Provide the [X, Y] coordinate of the cell's center where the given text is located.  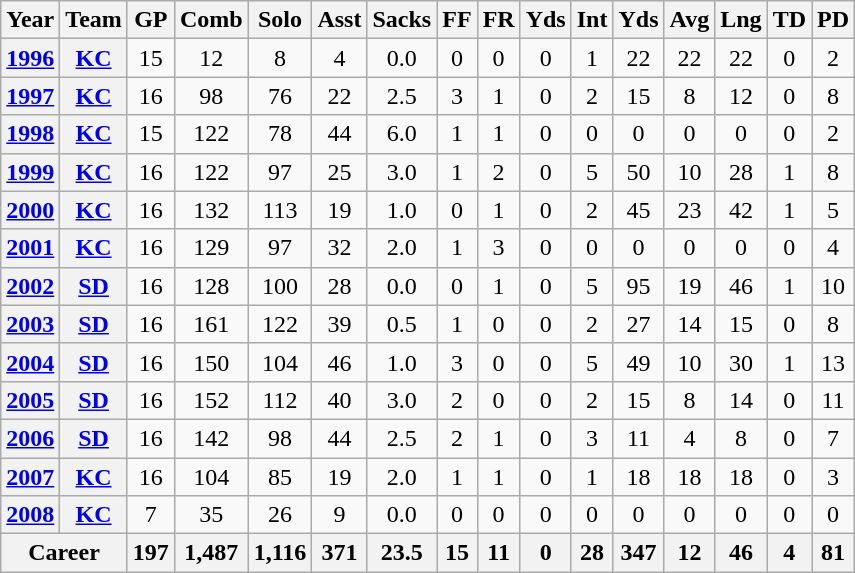
1998 [30, 134]
27 [638, 324]
TD [789, 20]
0.5 [402, 324]
23.5 [402, 553]
81 [834, 553]
50 [638, 172]
Sacks [402, 20]
Lng [741, 20]
150 [211, 362]
78 [280, 134]
9 [340, 515]
Year [30, 20]
76 [280, 96]
371 [340, 553]
142 [211, 438]
49 [638, 362]
95 [638, 286]
39 [340, 324]
6.0 [402, 134]
2006 [30, 438]
42 [741, 210]
2000 [30, 210]
FR [498, 20]
23 [690, 210]
26 [280, 515]
Int [592, 20]
1996 [30, 58]
347 [638, 553]
35 [211, 515]
Team [94, 20]
GP [150, 20]
32 [340, 248]
128 [211, 286]
1999 [30, 172]
161 [211, 324]
1997 [30, 96]
FF [457, 20]
132 [211, 210]
129 [211, 248]
Asst [340, 20]
112 [280, 400]
2001 [30, 248]
Avg [690, 20]
197 [150, 553]
100 [280, 286]
1,487 [211, 553]
40 [340, 400]
1,116 [280, 553]
2007 [30, 477]
85 [280, 477]
2004 [30, 362]
2005 [30, 400]
Career [64, 553]
13 [834, 362]
45 [638, 210]
2002 [30, 286]
Solo [280, 20]
152 [211, 400]
2003 [30, 324]
25 [340, 172]
Comb [211, 20]
30 [741, 362]
113 [280, 210]
PD [834, 20]
2008 [30, 515]
